From the cell containing the given text, extract its center point as [x, y] coordinate. 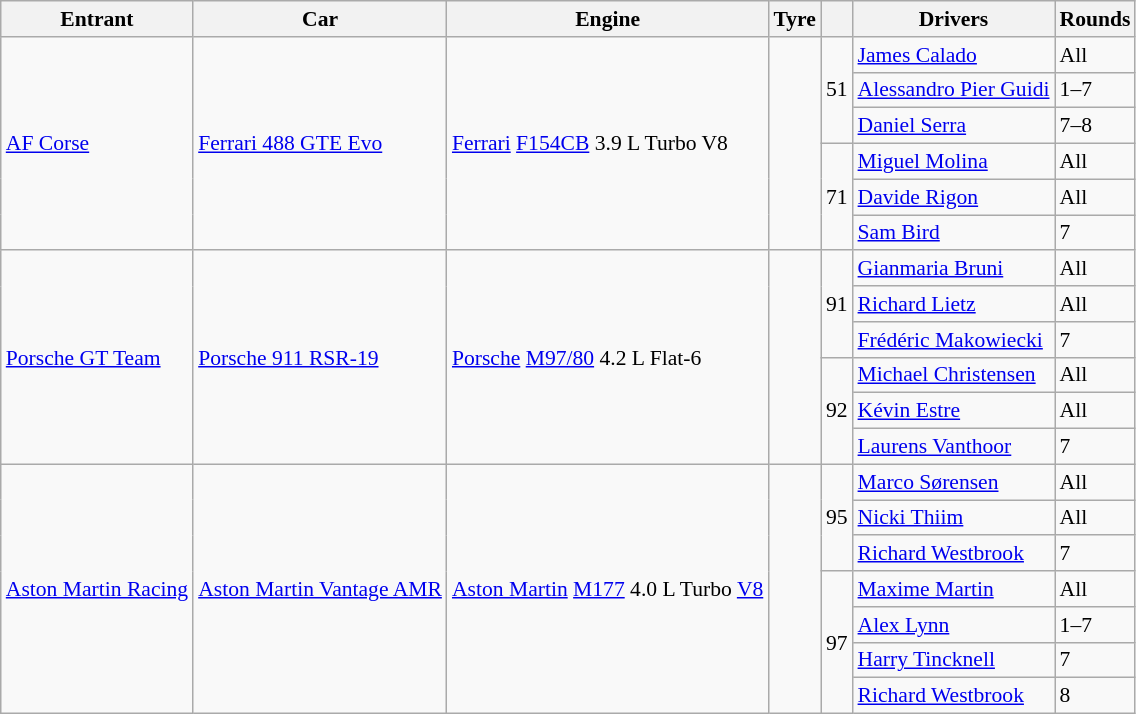
95 [837, 518]
Laurens Vanthoor [954, 447]
7–8 [1096, 126]
Alessandro Pier Guidi [954, 90]
Tyre [794, 19]
Aston Martin M177 4.0 L Turbo V8 [608, 588]
Miguel Molina [954, 162]
Engine [608, 19]
Porsche 911 RSR-19 [320, 358]
Davide Rigon [954, 197]
Gianmaria Bruni [954, 269]
Entrant [97, 19]
97 [837, 642]
91 [837, 304]
Kévin Estre [954, 411]
Maxime Martin [954, 589]
71 [837, 198]
Richard Lietz [954, 304]
8 [1096, 696]
Ferrari 488 GTE Evo [320, 144]
Harry Tincknell [954, 660]
Nicki Thiim [954, 518]
Sam Bird [954, 233]
Drivers [954, 19]
Marco Sørensen [954, 482]
Aston Martin Racing [97, 588]
51 [837, 90]
Frédéric Makowiecki [954, 340]
Alex Lynn [954, 625]
James Calado [954, 55]
Ferrari F154CB 3.9 L Turbo V8 [608, 144]
Car [320, 19]
92 [837, 410]
Daniel Serra [954, 126]
Porsche M97/80 4.2 L Flat-6 [608, 358]
Rounds [1096, 19]
Porsche GT Team [97, 358]
Michael Christensen [954, 375]
AF Corse [97, 144]
Aston Martin Vantage AMR [320, 588]
